Identify which cell holds the provided text, then report its [x, y] central coordinate. 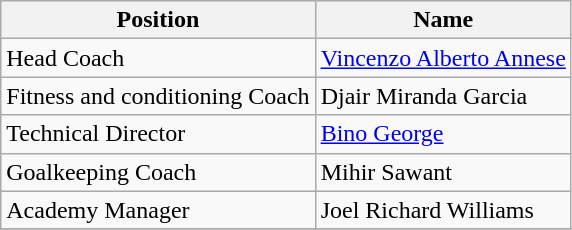
Bino George [443, 134]
Name [443, 20]
Mihir Sawant [443, 172]
Technical Director [158, 134]
Position [158, 20]
Joel Richard Williams [443, 210]
Djair Miranda Garcia [443, 96]
Vincenzo Alberto Annese [443, 58]
Goalkeeping Coach [158, 172]
Head Coach [158, 58]
Fitness and conditioning Coach [158, 96]
Academy Manager [158, 210]
